Scan for the cell matching the given text and deliver its (x, y) coordinate at center. 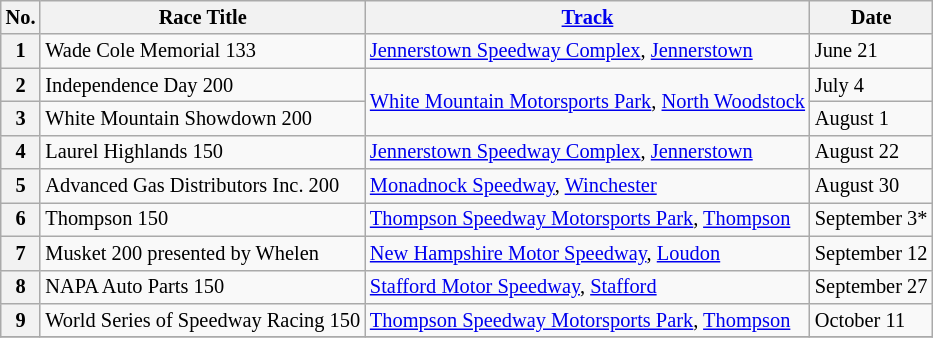
Laurel Highlands 150 (202, 152)
New Hampshire Motor Speedway, Loudon (588, 253)
August 22 (871, 152)
September 27 (871, 287)
8 (21, 287)
3 (21, 118)
White Mountain Motorsports Park, North Woodstock (588, 102)
Advanced Gas Distributors Inc. 200 (202, 186)
White Mountain Showdown 200 (202, 118)
9 (21, 320)
August 30 (871, 186)
1 (21, 51)
No. (21, 17)
7 (21, 253)
Wade Cole Memorial 133 (202, 51)
4 (21, 152)
Musket 200 presented by Whelen (202, 253)
World Series of Speedway Racing 150 (202, 320)
Track (588, 17)
5 (21, 186)
6 (21, 219)
Monadnock Speedway, Winchester (588, 186)
Thompson 150 (202, 219)
Independence Day 200 (202, 85)
June 21 (871, 51)
Date (871, 17)
NAPA Auto Parts 150 (202, 287)
September 3* (871, 219)
Stafford Motor Speedway, Stafford (588, 287)
August 1 (871, 118)
2 (21, 85)
Race Title (202, 17)
July 4 (871, 85)
October 11 (871, 320)
September 12 (871, 253)
